Scan for the cell matching the given text and deliver its (X, Y) coordinate at center. 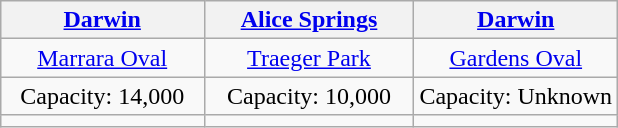
Alice Springs (309, 20)
Gardens Oval (516, 58)
Capacity: 10,000 (309, 96)
Capacity: Unknown (516, 96)
Marrara Oval (102, 58)
Capacity: 14,000 (102, 96)
Traeger Park (309, 58)
